Output the (x, y) coordinate of the center of the cell containing the given text.  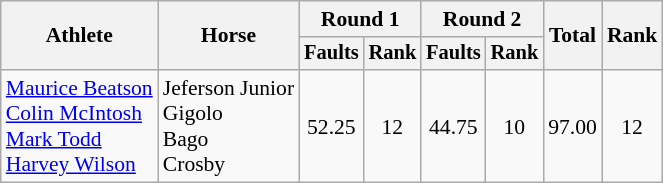
Round 1 (360, 19)
44.75 (453, 126)
97.00 (572, 126)
52.25 (331, 126)
Round 2 (482, 19)
Jeferson JuniorGigoloBagoCrosby (228, 126)
Athlete (80, 36)
Total (572, 36)
Maurice BeatsonColin McIntoshMark ToddHarvey Wilson (80, 126)
Horse (228, 36)
10 (515, 126)
